Determine the [x, y] coordinate at the center of the cell enclosing the given text.  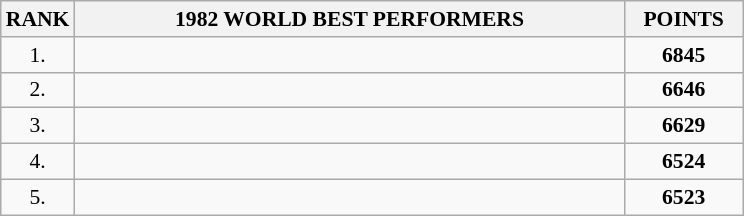
4. [38, 162]
6523 [684, 197]
1. [38, 55]
6646 [684, 90]
RANK [38, 19]
3. [38, 126]
6524 [684, 162]
1982 WORLD BEST PERFORMERS [349, 19]
6629 [684, 126]
6845 [684, 55]
2. [38, 90]
POINTS [684, 19]
5. [38, 197]
